Search for the cell housing the specified text and yield its [X, Y] center coordinate. 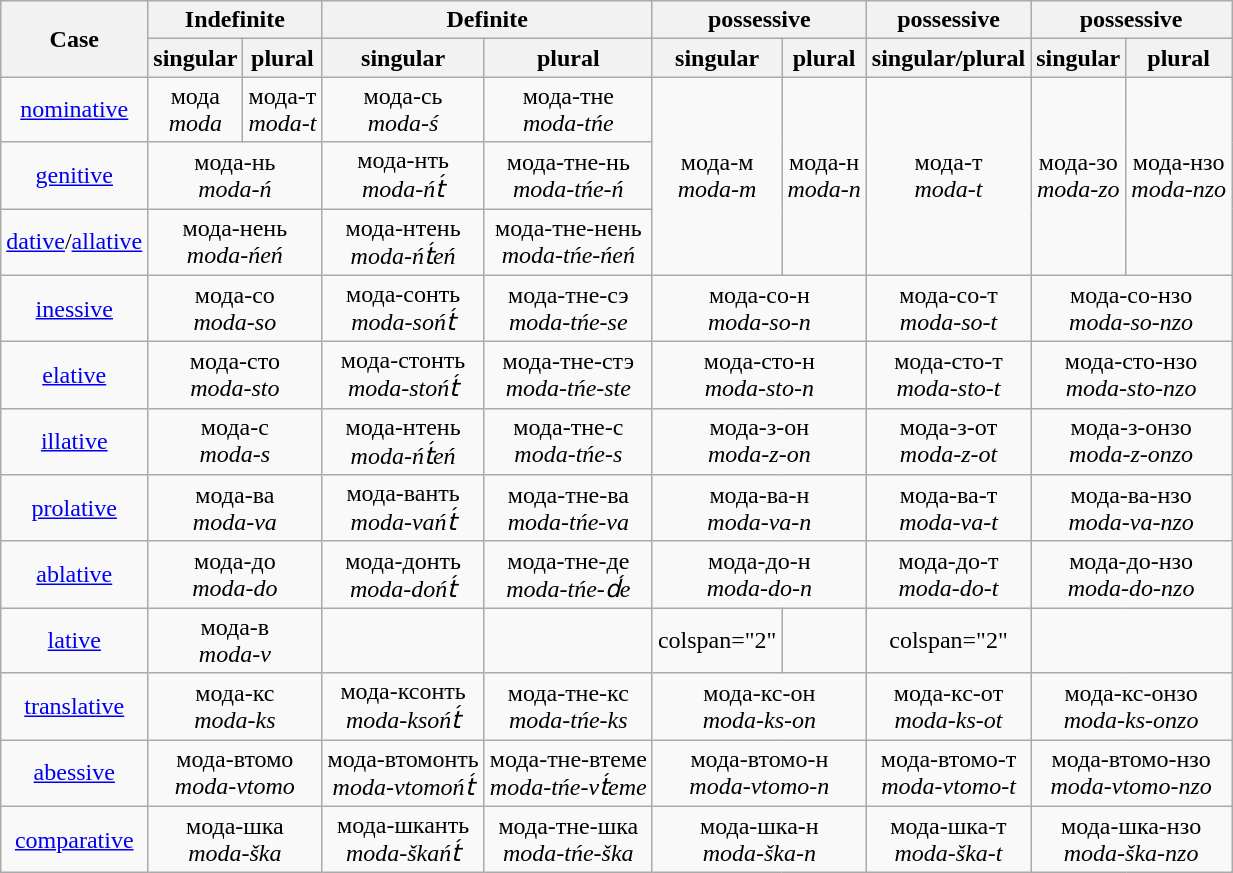
prolative [74, 508]
мода-ва-т moda-va-t [948, 508]
мода-втомо-нзo moda-vtomo-nzo [1132, 774]
мода-нь moda-ń [235, 176]
мода-со-н moda-so-n [759, 308]
мода-сто moda-sto [235, 376]
мода-шка moda-ška [235, 840]
мода-кс-oт moda-ks-ot [948, 706]
мода-тне-нень moda-tńe-ńeń [568, 242]
мода-шка-т moda-ška-t [948, 840]
inessive [74, 308]
мода-со-нзo moda-so-nzo [1132, 308]
мода-сь moda-ś [403, 110]
мода-ва-н moda-va-n [759, 508]
мода-ва moda-va [235, 508]
мода-кс moda-ks [235, 706]
Indefinite [235, 20]
illative [74, 442]
мода-донть moda-dońt́ [403, 574]
translative [74, 706]
мода-з-oн moda-z-on [759, 442]
dative/allative [74, 242]
мода-ванть moda-vańt́ [403, 508]
мода-тне-дe moda-tńe-d́e [568, 574]
мода-нзo moda-nzo [1179, 176]
comparative [74, 840]
мода-втомо-н moda-vtomo-n [759, 774]
мода-сонть moda-sońt́ [403, 308]
мода-втомо moda-vtomo [235, 774]
мода-со-т moda-so-t [948, 308]
мода-ва-нзo moda-va-nzo [1132, 508]
мода-стонть moda-stońt́ [403, 376]
abessive [74, 774]
мода-сто-т moda-sto-t [948, 376]
мода-м moda-m [717, 176]
мода-тне moda-tńe [568, 110]
мода-тне-шка moda-tńe-ška [568, 840]
Case [74, 39]
мода-сто-н moda-sto-n [759, 376]
мода-шка-нзo moda-ška-nzo [1132, 840]
ablative [74, 574]
мода-сто-нзo moda-sto-nzo [1132, 376]
мода-в moda-v [235, 640]
мода-тне-втеме moda-tńe-vt́eme [568, 774]
мода-тне-сэ moda-tńe-se [568, 308]
elative [74, 376]
мода-кс-oнзo moda-ks-onzo [1132, 706]
мода-до-н moda-do-n [759, 574]
мода-до-нзo moda-do-nzo [1132, 574]
мода-до-т moda-do-t [948, 574]
мода-нень moda-ńeń [235, 242]
мода-втомонть moda-vtomońt́ [403, 774]
мода-тне-нь moda-tńe-ń [568, 176]
мода-з-oнзo moda-z-onzo [1132, 442]
Definite [487, 20]
мода-ксонть moda-ksońt́ [403, 706]
мода-со moda-so [235, 308]
genitive [74, 176]
мода-нть moda-ńt́ [403, 176]
мода-втомо-т moda-vtomo-t [948, 774]
nominative [74, 110]
мода-тне-кс moda-tńe-ks [568, 706]
мода-шканть moda-škańt́ [403, 840]
мода-тне-стэ moda-tńe-ste [568, 376]
мода-н moda-n [824, 176]
мода-с moda-s [235, 442]
singular/plural [948, 58]
мода-шка-н moda-ška-n [759, 840]
мода-тне-ва moda-tńe-va [568, 508]
мода-до moda-do [235, 574]
мода-кс-oн moda-ks-on [759, 706]
lative [74, 640]
мода-тне-с moda-tńe-s [568, 442]
мода-з-oт moda-z-ot [948, 442]
мода moda [196, 110]
мода-зo moda-zo [1078, 176]
